Find where the given text appears and provide that cell's center as (X, Y) coordinate. 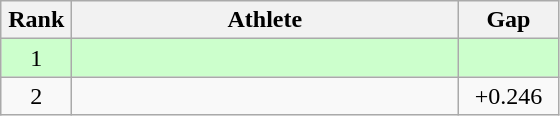
2 (36, 96)
+0.246 (508, 96)
1 (36, 58)
Gap (508, 20)
Athlete (265, 20)
Rank (36, 20)
